Provide the [x, y] coordinate of the cell's center where the given text is located.  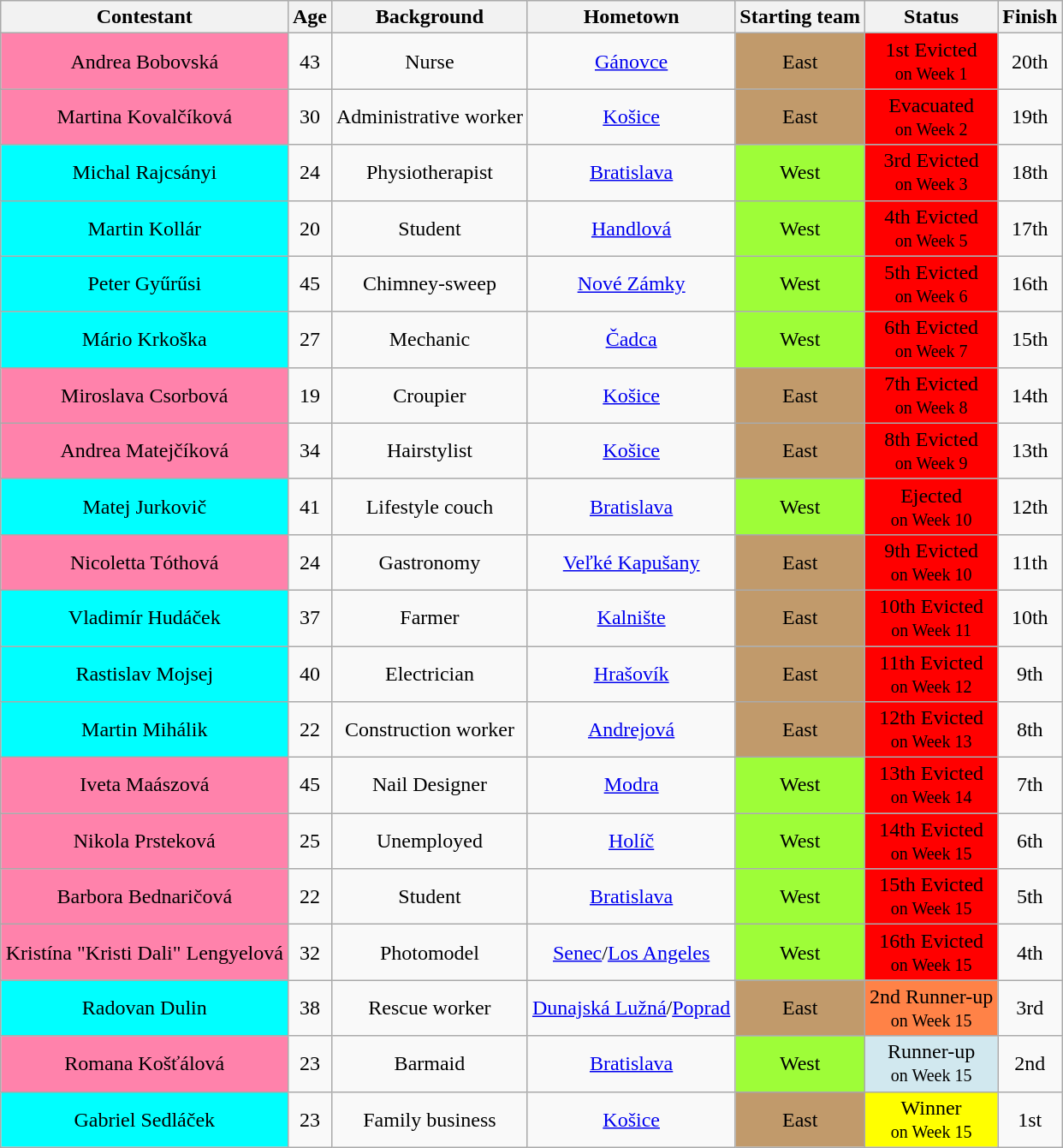
Senec/Los Angeles [631, 952]
32 [310, 952]
41 [310, 507]
Barbora Bednaričová [144, 897]
43 [310, 62]
Peter Gyűrűsi [144, 284]
17th [1030, 228]
30 [310, 116]
Age [310, 17]
Martin Kollár [144, 228]
15th [1030, 339]
Nail Designer [430, 786]
Finish [1030, 17]
10th [1030, 618]
Kristína "Kristi Dali" Lengyelová [144, 952]
14th [1030, 396]
Čadca [631, 339]
Chimney-sweep [430, 284]
12th Evictedon Week 13 [931, 729]
14th Evictedon Week 15 [931, 841]
27 [310, 339]
2nd Runner-upon Week 15 [931, 1008]
4th Evictedon Week 5 [931, 228]
Gastronomy [430, 562]
9th Evictedon Week 10 [931, 562]
Winneron Week 15 [931, 1120]
20 [310, 228]
Hrašovík [631, 673]
Lifestyle couch [430, 507]
Hometown [631, 17]
Michal Rajcsányi [144, 173]
Veľké Kapušany [631, 562]
13th [1030, 450]
4th [1030, 952]
Martina Kovalčíková [144, 116]
Background [430, 17]
Croupier [430, 396]
20th [1030, 62]
Holíč [631, 841]
40 [310, 673]
Iveta Maászová [144, 786]
Vladimír Hudáček [144, 618]
18th [1030, 173]
1st [1030, 1120]
Construction worker [430, 729]
Matej Jurkovič [144, 507]
Nicoletta Tóthová [144, 562]
Photomodel [430, 952]
Nurse [430, 62]
Rescue worker [430, 1008]
Kalnište [631, 618]
Evacuatedon Week 2 [931, 116]
19th [1030, 116]
10th Evictedon Week 11 [931, 618]
Nové Zámky [631, 284]
Andrea Bobovská [144, 62]
34 [310, 450]
25 [310, 841]
Contestant [144, 17]
Martin Mihálik [144, 729]
7th Evictedon Week 8 [931, 396]
12th [1030, 507]
9th [1030, 673]
16th [1030, 284]
Farmer [430, 618]
Mário Krkoška [144, 339]
3rd [1030, 1008]
Unemployed [430, 841]
Dunajská Lužná/Poprad [631, 1008]
Electrician [430, 673]
6th Evictedon Week 7 [931, 339]
Mechanic [430, 339]
Family business [430, 1120]
Starting team [800, 17]
Nikola Prsteková [144, 841]
11th [1030, 562]
11th Evictedon Week 12 [931, 673]
37 [310, 618]
16th Evictedon Week 15 [931, 952]
6th [1030, 841]
Modra [631, 786]
5th [1030, 897]
Miroslava Csorbová [144, 396]
13th Evictedon Week 14 [931, 786]
15th Evictedon Week 15 [931, 897]
Gabriel Sedláček [144, 1120]
Status [931, 17]
Ejectedon Week 10 [931, 507]
Radovan Dulin [144, 1008]
Gánovce [631, 62]
Andrea Matejčíková [144, 450]
2nd [1030, 1063]
3rd Evictedon Week 3 [931, 173]
38 [310, 1008]
8th [1030, 729]
Physiotherapist [430, 173]
8th Evictedon Week 9 [931, 450]
19 [310, 396]
Barmaid [430, 1063]
Handlová [631, 228]
1st Evictedon Week 1 [931, 62]
Administrative worker [430, 116]
Romana Košťálová [144, 1063]
Andrejová [631, 729]
Hairstylist [430, 450]
Runner-upon Week 15 [931, 1063]
Rastislav Mojsej [144, 673]
7th [1030, 786]
5th Evictedon Week 6 [931, 284]
